From the cell containing the given text, extract its center point as [X, Y] coordinate. 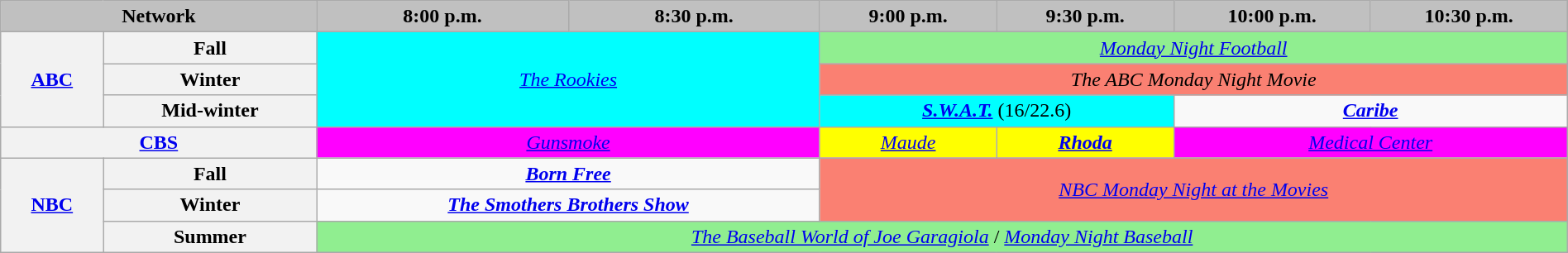
The ABC Monday Night Movie [1193, 79]
Mid-winter [210, 111]
8:00 p.m. [442, 17]
9:30 p.m. [1085, 17]
8:30 p.m. [694, 17]
S.W.A.T. (16/22.6) [997, 111]
The Smothers Brothers Show [568, 205]
The Rookies [568, 79]
Monday Night Football [1193, 48]
Summer [210, 236]
ABC [52, 79]
Caribe [1370, 111]
Rhoda [1085, 142]
Network [159, 17]
Maude [908, 142]
10:00 p.m. [1272, 17]
NBC [52, 205]
The Baseball World of Joe Garagiola / Monday Night Baseball [942, 236]
10:30 p.m. [1469, 17]
Born Free [568, 174]
Medical Center [1370, 142]
9:00 p.m. [908, 17]
NBC Monday Night at the Movies [1193, 189]
Gunsmoke [568, 142]
CBS [159, 142]
